Find where the given text appears and provide that cell's center as [X, Y] coordinate. 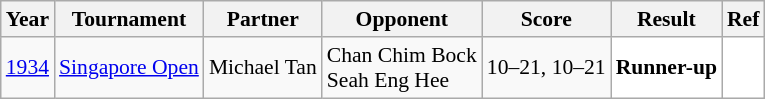
Singapore Open [129, 68]
Result [666, 19]
Tournament [129, 19]
Partner [263, 19]
Score [546, 19]
Opponent [402, 19]
10–21, 10–21 [546, 68]
Year [28, 19]
Michael Tan [263, 68]
Runner-up [666, 68]
1934 [28, 68]
Ref [743, 19]
Chan Chim Bock Seah Eng Hee [402, 68]
